Scan for the cell matching the given text and deliver its (x, y) coordinate at center. 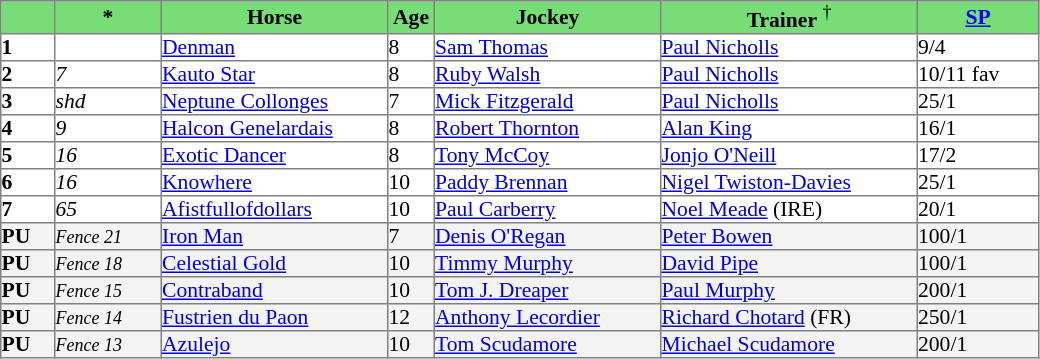
Noel Meade (IRE) (789, 208)
Tom Scudamore (547, 344)
Kauto Star (274, 74)
9/4 (978, 46)
Denis O'Regan (547, 236)
Robert Thornton (547, 128)
6 (28, 182)
Alan King (789, 128)
shd (108, 100)
Anthony Lecordier (547, 316)
Peter Bowen (789, 236)
Paul Carberry (547, 208)
Michael Scudamore (789, 344)
Exotic Dancer (274, 154)
1 (28, 46)
Denman (274, 46)
Afistfullofdollars (274, 208)
Fence 13 (108, 344)
Age (411, 18)
Fence 21 (108, 236)
Ruby Walsh (547, 74)
Sam Thomas (547, 46)
Celestial Gold (274, 262)
Jockey (547, 18)
16/1 (978, 128)
Iron Man (274, 236)
5 (28, 154)
4 (28, 128)
* (108, 18)
Fence 18 (108, 262)
Fence 14 (108, 316)
Knowhere (274, 182)
Fence 15 (108, 290)
Fustrien du Paon (274, 316)
Horse (274, 18)
Tony McCoy (547, 154)
Azulejo (274, 344)
Paul Murphy (789, 290)
65 (108, 208)
Paddy Brennan (547, 182)
Neptune Collonges (274, 100)
Contraband (274, 290)
Jonjo O'Neill (789, 154)
SP (978, 18)
17/2 (978, 154)
9 (108, 128)
Halcon Genelardais (274, 128)
Trainer † (789, 18)
Nigel Twiston-Davies (789, 182)
Tom J. Dreaper (547, 290)
250/1 (978, 316)
3 (28, 100)
David Pipe (789, 262)
Timmy Murphy (547, 262)
12 (411, 316)
Mick Fitzgerald (547, 100)
20/1 (978, 208)
10/11 fav (978, 74)
2 (28, 74)
Richard Chotard (FR) (789, 316)
